Scan for the cell matching the given text and deliver its [x, y] coordinate at center. 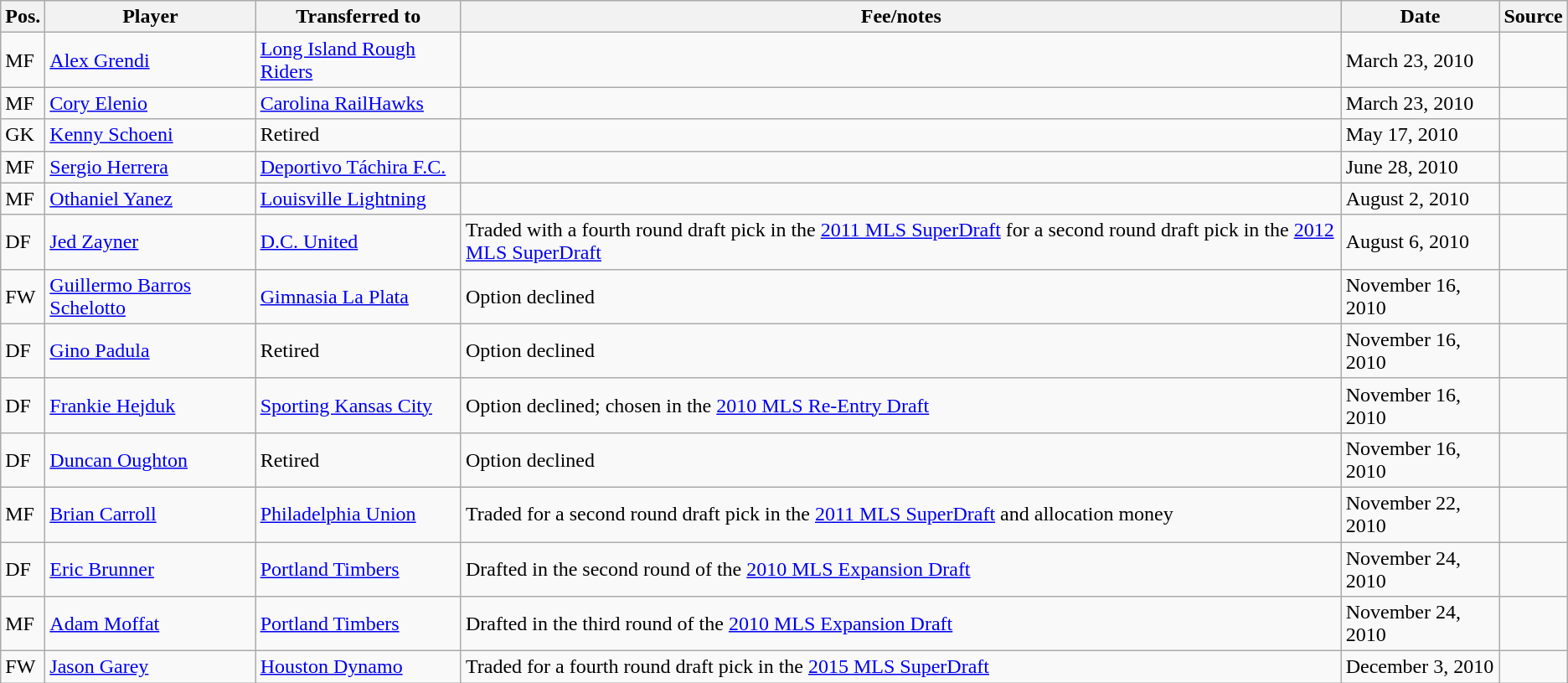
Carolina RailHawks [358, 103]
May 17, 2010 [1421, 135]
August 6, 2010 [1421, 241]
Alex Grendi [151, 60]
Eric Brunner [151, 568]
June 28, 2010 [1421, 167]
Deportivo Táchira F.C. [358, 167]
Fee/notes [901, 17]
Traded for a fourth round draft pick in the 2015 MLS SuperDraft [901, 667]
GK [23, 135]
Guillermo Barros Schelotto [151, 297]
Long Island Rough Riders [358, 60]
Duncan Oughton [151, 459]
Louisville Lightning [358, 199]
Kenny Schoeni [151, 135]
Sporting Kansas City [358, 406]
Drafted in the third round of the 2010 MLS Expansion Draft [901, 623]
Gimnasia La Plata [358, 297]
Option declined; chosen in the 2010 MLS Re-Entry Draft [901, 406]
Gino Padula [151, 350]
Traded for a second round draft pick in the 2011 MLS SuperDraft and allocation money [901, 515]
Player [151, 17]
Pos. [23, 17]
August 2, 2010 [1421, 199]
Source [1533, 17]
Drafted in the second round of the 2010 MLS Expansion Draft [901, 568]
Adam Moffat [151, 623]
December 3, 2010 [1421, 667]
D.C. United [358, 241]
Jason Garey [151, 667]
Cory Elenio [151, 103]
Jed Zayner [151, 241]
Othaniel Yanez [151, 199]
Houston Dynamo [358, 667]
Sergio Herrera [151, 167]
Traded with a fourth round draft pick in the 2011 MLS SuperDraft for a second round draft pick in the 2012 MLS SuperDraft [901, 241]
Transferred to [358, 17]
Brian Carroll [151, 515]
Date [1421, 17]
Frankie Hejduk [151, 406]
Philadelphia Union [358, 515]
November 22, 2010 [1421, 515]
